Pinpoint the cell where the given text exists, returning its [x, y] midpoint coordinate. 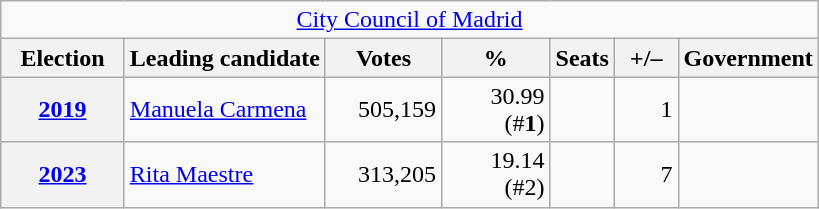
313,205 [383, 174]
19.14 (#2) [496, 174]
7 [646, 174]
Manuela Carmena [224, 110]
% [496, 58]
Government [748, 58]
Votes [383, 58]
2023 [63, 174]
City Council of Madrid [410, 20]
Election [63, 58]
30.99 (#1) [496, 110]
505,159 [383, 110]
Seats [582, 58]
Leading candidate [224, 58]
Rita Maestre [224, 174]
1 [646, 110]
2019 [63, 110]
+/– [646, 58]
